Identify which cell holds the provided text, then report its (X, Y) central coordinate. 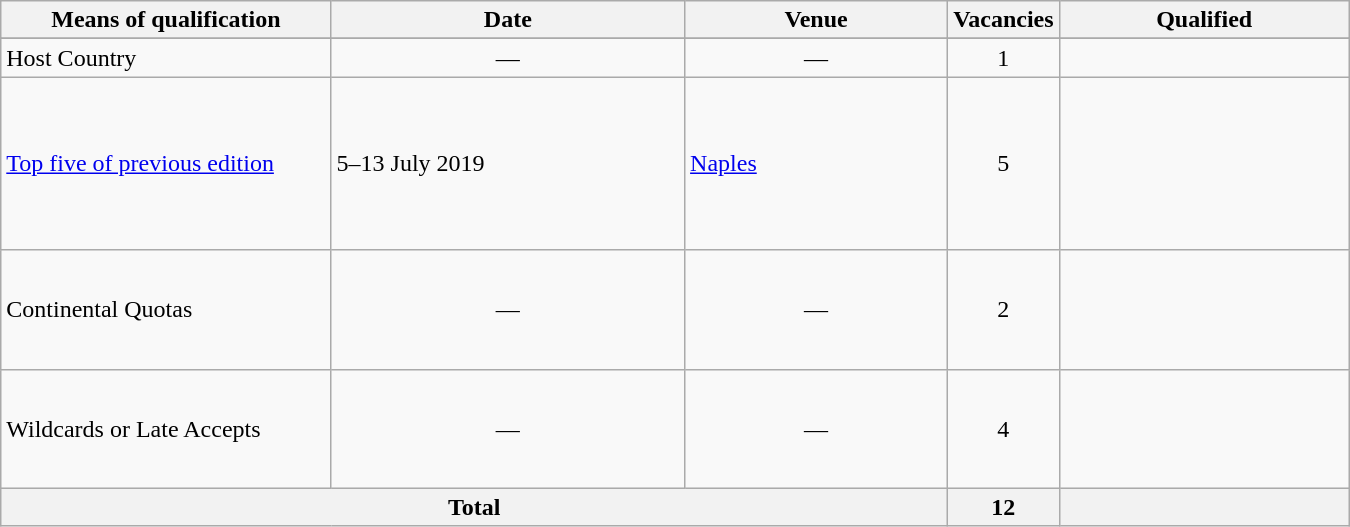
Top five of previous edition (166, 164)
Host Country (166, 58)
5 (1004, 164)
Vacancies (1004, 20)
4 (1004, 428)
2 (1004, 310)
Wildcards or Late Accepts (166, 428)
Venue (816, 20)
Date (508, 20)
Total (474, 507)
1 (1004, 58)
5–13 July 2019 (508, 164)
Means of qualification (166, 20)
12 (1004, 507)
Continental Quotas (166, 310)
Naples (816, 164)
Qualified (1204, 20)
